Pinpoint the cell where the given text exists, returning its [X, Y] midpoint coordinate. 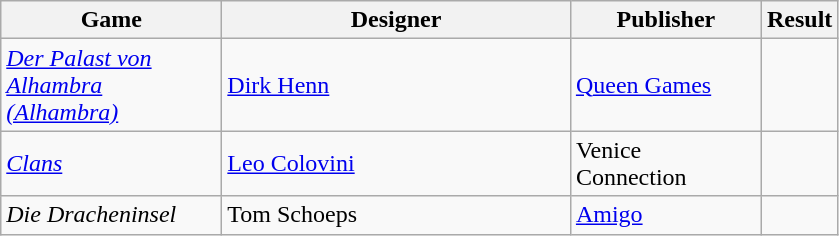
Game [112, 20]
Der Palast von Alhambra (Alhambra) [112, 85]
Publisher [666, 20]
Tom Schoeps [396, 215]
Dirk Henn [396, 85]
Die Dracheninsel [112, 215]
Result [799, 20]
Venice Connection [666, 164]
Designer [396, 20]
Clans [112, 164]
Leo Colovini [396, 164]
Queen Games [666, 85]
Amigo [666, 215]
